Locate the cell with the specified text and output its (x, y) center coordinate. 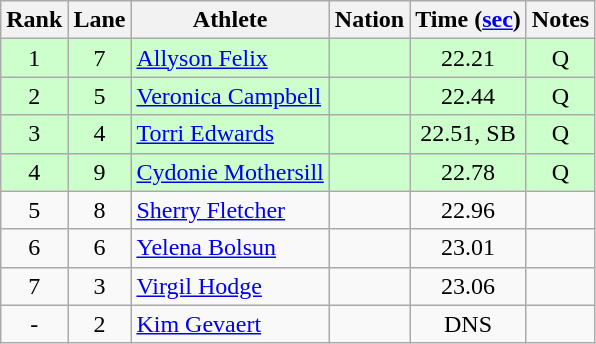
Time (sec) (468, 20)
Rank (34, 20)
Sherry Fletcher (230, 210)
Athlete (230, 20)
- (34, 324)
8 (100, 210)
22.21 (468, 58)
22.44 (468, 96)
9 (100, 172)
Veronica Campbell (230, 96)
Torri Edwards (230, 134)
Virgil Hodge (230, 286)
1 (34, 58)
DNS (468, 324)
Cydonie Mothersill (230, 172)
22.96 (468, 210)
22.51, SB (468, 134)
Allyson Felix (230, 58)
23.01 (468, 248)
Lane (100, 20)
23.06 (468, 286)
Notes (560, 20)
22.78 (468, 172)
Nation (369, 20)
Kim Gevaert (230, 324)
Yelena Bolsun (230, 248)
